Find where the given text appears and provide that cell's center as (X, Y) coordinate. 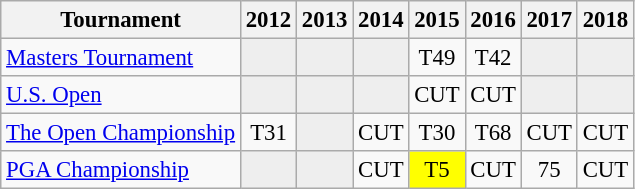
T30 (437, 133)
T68 (493, 133)
T49 (437, 58)
2015 (437, 20)
2014 (381, 20)
75 (549, 170)
Tournament (121, 20)
2013 (325, 20)
2016 (493, 20)
2018 (605, 20)
T31 (268, 133)
The Open Championship (121, 133)
T5 (437, 170)
PGA Championship (121, 170)
U.S. Open (121, 95)
Masters Tournament (121, 58)
2017 (549, 20)
T42 (493, 58)
2012 (268, 20)
